Extract the [X, Y] coordinate from the center of the cell holding the provided text.  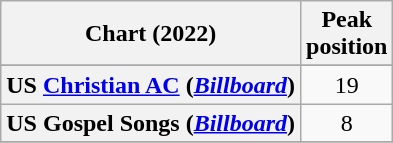
Chart (2022) [151, 34]
US Gospel Songs (Billboard) [151, 123]
19 [347, 85]
US Christian AC (Billboard) [151, 85]
8 [347, 123]
Peak position [347, 34]
